Determine the (X, Y) coordinate at the center of the cell enclosing the given text.  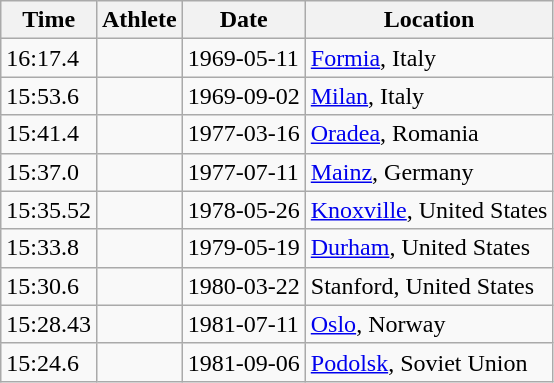
Date (244, 20)
Location (429, 20)
Oslo, Norway (429, 324)
Durham, United States (429, 248)
Stanford, United States (429, 286)
1979-05-19 (244, 248)
1981-09-06 (244, 362)
Time (49, 20)
15:53.6 (49, 96)
1980-03-22 (244, 286)
1969-05-11 (244, 58)
1977-03-16 (244, 134)
15:24.6 (49, 362)
1978-05-26 (244, 210)
1969-09-02 (244, 96)
15:35.52 (49, 210)
15:30.6 (49, 286)
Knoxville, United States (429, 210)
Formia, Italy (429, 58)
15:28.43 (49, 324)
Milan, Italy (429, 96)
Athlete (139, 20)
Podolsk, Soviet Union (429, 362)
15:41.4 (49, 134)
Oradea, Romania (429, 134)
1977-07-11 (244, 172)
Mainz, Germany (429, 172)
1981-07-11 (244, 324)
15:37.0 (49, 172)
16:17.4 (49, 58)
15:33.8 (49, 248)
